Output the (X, Y) coordinate of the center of the cell containing the given text.  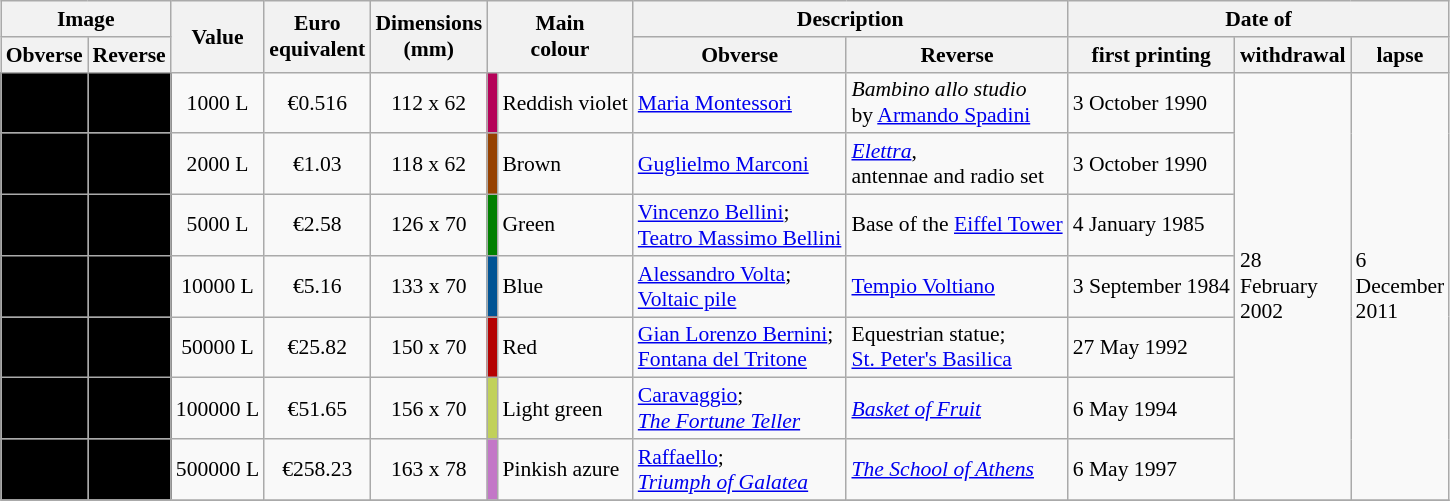
1000 L (218, 102)
Base of the Eiffel Tower (956, 224)
The School of Athens (956, 470)
2000 L (218, 164)
withdrawal (1293, 54)
€258.23 (317, 470)
6 May 1994 (1152, 408)
lapse (1400, 54)
Alessandro Volta;Voltaic pile (740, 286)
Vincenzo Bellini;Teatro Massimo Bellini (740, 224)
Equestrian statue;St. Peter's Basilica (956, 346)
5000 L (218, 224)
€2.58 (317, 224)
Guglielmo Marconi (740, 164)
112 x 62 (428, 102)
500000 L (218, 470)
3 September 1984 (1152, 286)
Image (86, 19)
133 x 70 (428, 286)
€5.16 (317, 286)
Caravaggio;The Fortune Teller (740, 408)
Maincolour (560, 36)
Elettra,antennae and radio set (956, 164)
28February2002 (1293, 286)
10000 L (218, 286)
Description (850, 19)
Red (564, 346)
50000 L (218, 346)
first printing (1152, 54)
126 x 70 (428, 224)
Raffaello;Triumph of Galatea (740, 470)
Date of (1259, 19)
Basket of Fruit (956, 408)
27 May 1992 (1152, 346)
Blue (564, 286)
150 x 70 (428, 346)
Bambino allo studioby Armando Spadini (956, 102)
4 January 1985 (1152, 224)
Dimensions(mm) (428, 36)
Light green (564, 408)
6December2011 (1400, 286)
6 May 1997 (1152, 470)
€51.65 (317, 408)
€25.82 (317, 346)
Green (564, 224)
Pinkish azure (564, 470)
Reddish violet (564, 102)
Brown (564, 164)
Gian Lorenzo Bernini;Fontana del Tritone (740, 346)
€1.03 (317, 164)
Maria Montessori (740, 102)
Value (218, 36)
118 x 62 (428, 164)
€0.516 (317, 102)
Euroequivalent (317, 36)
Tempio Voltiano (956, 286)
163 x 78 (428, 470)
100000 L (218, 408)
156 x 70 (428, 408)
